Extract the (x, y) coordinate from the center of the cell holding the provided text.  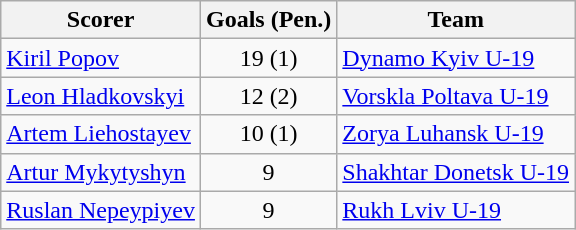
Ruslan Nepeypiyev (101, 210)
Goals (Pen.) (268, 20)
Shakhtar Donetsk U-19 (456, 172)
10 (1) (268, 134)
Team (456, 20)
Zorya Luhansk U-19 (456, 134)
Dynamo Kyiv U-19 (456, 58)
Scorer (101, 20)
Artem Liehostayev (101, 134)
12 (2) (268, 96)
Rukh Lviv U-19 (456, 210)
19 (1) (268, 58)
Leon Hladkovskyi (101, 96)
Vorskla Poltava U-19 (456, 96)
Artur Mykytyshyn (101, 172)
Kiril Popov (101, 58)
